Pinpoint the cell where the given text exists, returning its (x, y) midpoint coordinate. 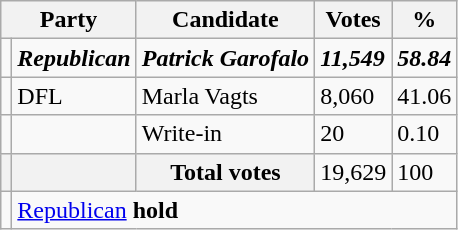
0.10 (424, 134)
Patrick Garofalo (225, 58)
Republican hold (234, 210)
Total votes (225, 172)
Republican (74, 58)
41.06 (424, 96)
20 (354, 134)
Write-in (225, 134)
Candidate (225, 20)
% (424, 20)
Party (68, 20)
58.84 (424, 58)
11,549 (354, 58)
Votes (354, 20)
8,060 (354, 96)
DFL (74, 96)
19,629 (354, 172)
Marla Vagts (225, 96)
100 (424, 172)
